For the text-containing cell, return its midpoint in (X, Y) coordinate format. 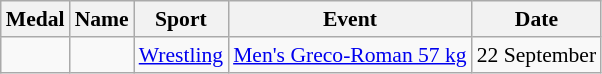
Event (350, 19)
Date (536, 19)
Medal (36, 19)
22 September (536, 55)
Men's Greco-Roman 57 kg (350, 55)
Wrestling (181, 55)
Sport (181, 19)
Name (102, 19)
